Pinpoint the cell where the given text exists, returning its (X, Y) midpoint coordinate. 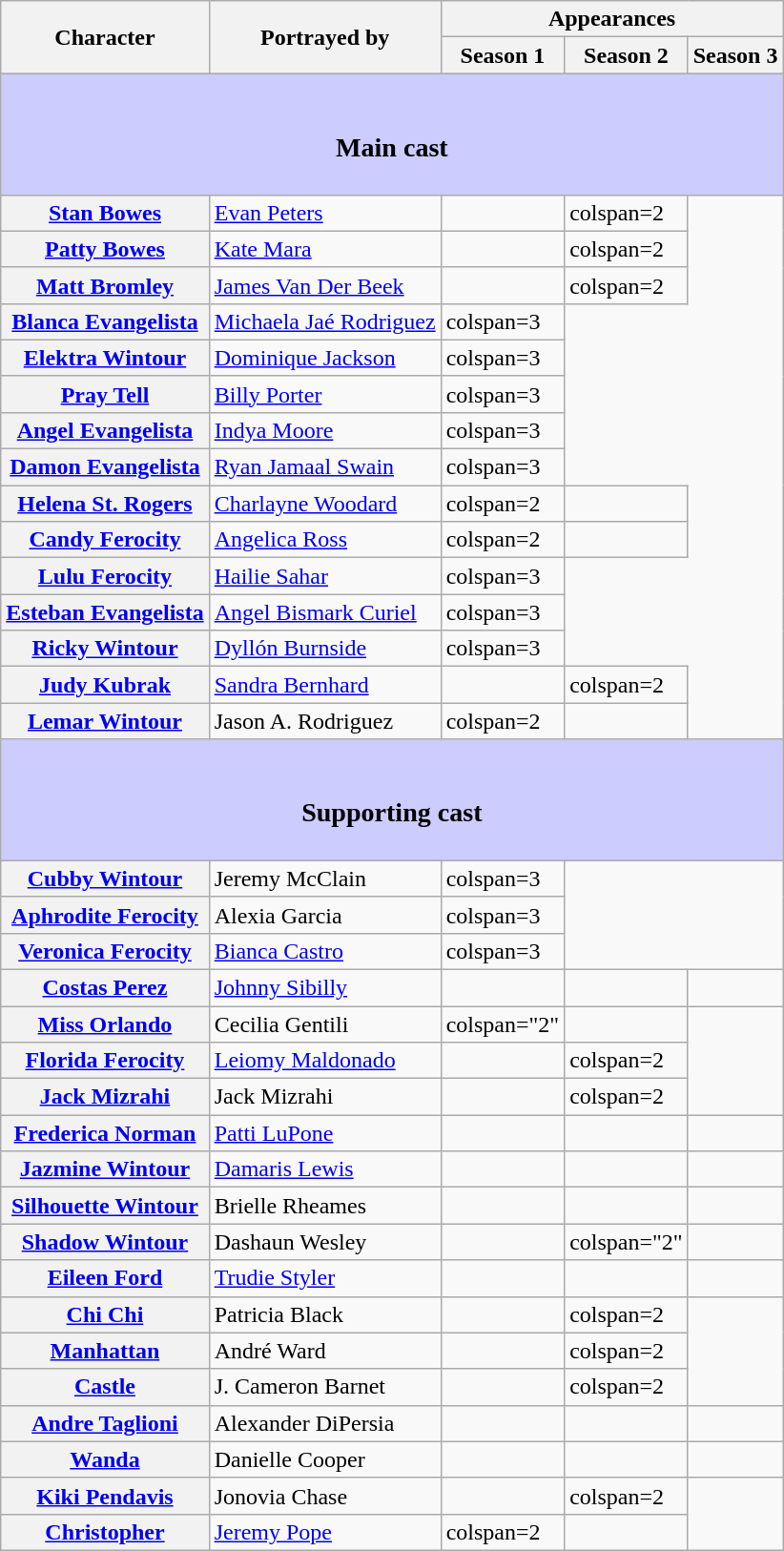
Evan Peters (324, 213)
Andre Taglioni (105, 1423)
Angel Evangelista (105, 430)
Main cast (392, 134)
Kiki Pendavis (105, 1496)
Jason A. Rodriguez (324, 721)
J. Cameron Barnet (324, 1387)
Jonovia Chase (324, 1496)
Kate Mara (324, 249)
Frederica Norman (105, 1133)
Judy Kubrak (105, 685)
Dominique Jackson (324, 358)
Candy Ferocity (105, 540)
Aphrodite Ferocity (105, 915)
Indya Moore (324, 430)
Brielle Rheames (324, 1206)
Eileen Ford (105, 1278)
Dashaun Wesley (324, 1242)
Castle (105, 1387)
Charlayne Woodard (324, 504)
Pray Tell (105, 394)
André Ward (324, 1351)
Johnny Sibilly (324, 987)
Portrayed by (324, 37)
Angel Bismark Curiel (324, 612)
Leiomy Maldonado (324, 1061)
Danielle Cooper (324, 1459)
Bianca Castro (324, 951)
Manhattan (105, 1351)
Elektra Wintour (105, 358)
Helena St. Rogers (105, 504)
Season 1 (503, 55)
Dyllón Burnside (324, 649)
Patricia Black (324, 1314)
Season 2 (627, 55)
Stan Bowes (105, 213)
Blanca Evangelista (105, 321)
Lemar Wintour (105, 721)
Hailie Sahar (324, 576)
Character (105, 37)
Christopher (105, 1532)
Jeremy Pope (324, 1532)
Miss Orlando (105, 1024)
Shadow Wintour (105, 1242)
Patti LuPone (324, 1133)
Lulu Ferocity (105, 576)
Trudie Styler (324, 1278)
Billy Porter (324, 394)
Alexia Garcia (324, 915)
Damaris Lewis (324, 1169)
Ryan Jamaal Swain (324, 467)
Veronica Ferocity (105, 951)
Ricky Wintour (105, 649)
Matt Bromley (105, 285)
Jeremy McClain (324, 879)
Cecilia Gentili (324, 1024)
Michaela Jaé Rodriguez (324, 321)
Sandra Bernhard (324, 685)
James Van Der Beek (324, 285)
Costas Perez (105, 987)
Appearances (612, 19)
Damon Evangelista (105, 467)
Jazmine Wintour (105, 1169)
Supporting cast (392, 799)
Florida Ferocity (105, 1061)
Esteban Evangelista (105, 612)
Season 3 (735, 55)
Silhouette Wintour (105, 1206)
Alexander DiPersia (324, 1423)
Patty Bowes (105, 249)
Chi Chi (105, 1314)
Cubby Wintour (105, 879)
Angelica Ross (324, 540)
Wanda (105, 1459)
